Output the [x, y] coordinate of the center of the cell containing the given text.  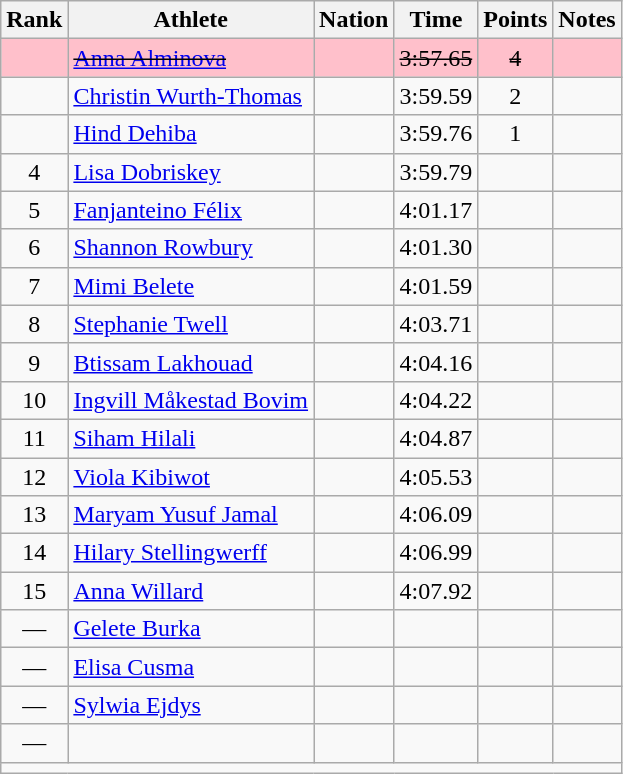
6 [34, 248]
1 [516, 134]
4:06.09 [436, 515]
4:01.59 [436, 286]
Shannon Rowbury [191, 248]
Anna Alminova [191, 58]
5 [34, 210]
8 [34, 324]
Lisa Dobriskey [191, 172]
Maryam Yusuf Jamal [191, 515]
11 [34, 438]
15 [34, 591]
4:06.99 [436, 553]
3:59.76 [436, 134]
4:03.71 [436, 324]
Hilary Stellingwerff [191, 553]
3:59.59 [436, 96]
12 [34, 477]
Siham Hilali [191, 438]
Points [516, 20]
Sylwia Ejdys [191, 705]
Notes [587, 20]
Time [436, 20]
14 [34, 553]
9 [34, 362]
10 [34, 400]
4:07.92 [436, 591]
4:04.87 [436, 438]
Elisa Cusma [191, 667]
Viola Kibiwot [191, 477]
7 [34, 286]
Hind Dehiba [191, 134]
Stephanie Twell [191, 324]
Btissam Lakhouad [191, 362]
Nation [354, 20]
Ingvill Måkestad Bovim [191, 400]
4:01.30 [436, 248]
13 [34, 515]
Christin Wurth-Thomas [191, 96]
Athlete [191, 20]
4:04.22 [436, 400]
Gelete Burka [191, 629]
Mimi Belete [191, 286]
3:59.79 [436, 172]
Fanjanteino Félix [191, 210]
Rank [34, 20]
2 [516, 96]
Anna Willard [191, 591]
4:05.53 [436, 477]
3:57.65 [436, 58]
4:01.17 [436, 210]
4:04.16 [436, 362]
